Pinpoint the cell where the given text exists, returning its (X, Y) midpoint coordinate. 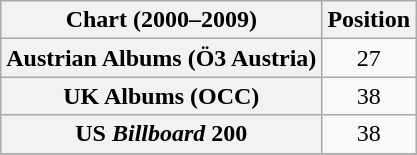
Position (369, 20)
UK Albums (OCC) (162, 96)
US Billboard 200 (162, 134)
Austrian Albums (Ö3 Austria) (162, 58)
27 (369, 58)
Chart (2000–2009) (162, 20)
